Search for the cell housing the specified text and yield its [X, Y] center coordinate. 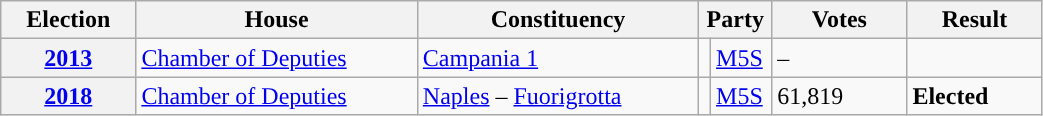
Election [68, 20]
Constituency [558, 20]
Votes [840, 20]
– [840, 58]
House [276, 20]
Naples – Fuorigrotta [558, 96]
Campania 1 [558, 58]
Result [974, 20]
61,819 [840, 96]
2013 [68, 58]
Elected [974, 96]
Party [736, 20]
2018 [68, 96]
